Find where the given text appears and provide that cell's center as [x, y] coordinate. 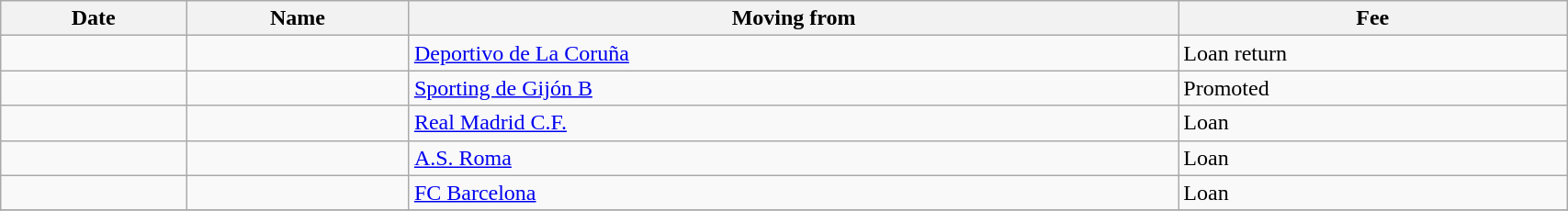
Real Madrid C.F. [794, 123]
Promoted [1372, 88]
Fee [1372, 18]
A.S. Roma [794, 158]
Date [94, 18]
Deportivo de La Coruña [794, 53]
Name [298, 18]
FC Barcelona [794, 193]
Loan return [1372, 53]
Moving from [794, 18]
Sporting de Gijón B [794, 88]
